Identify which cell holds the provided text, then report its [X, Y] central coordinate. 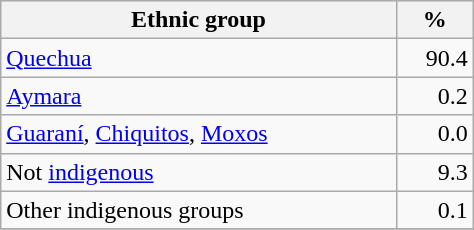
0.0 [434, 134]
Aymara [198, 96]
0.1 [434, 210]
% [434, 20]
Not indigenous [198, 172]
Ethnic group [198, 20]
Guaraní, Chiquitos, Moxos [198, 134]
90.4 [434, 58]
9.3 [434, 172]
Quechua [198, 58]
Other indigenous groups [198, 210]
0.2 [434, 96]
